Scan for the cell matching the given text and deliver its (X, Y) coordinate at center. 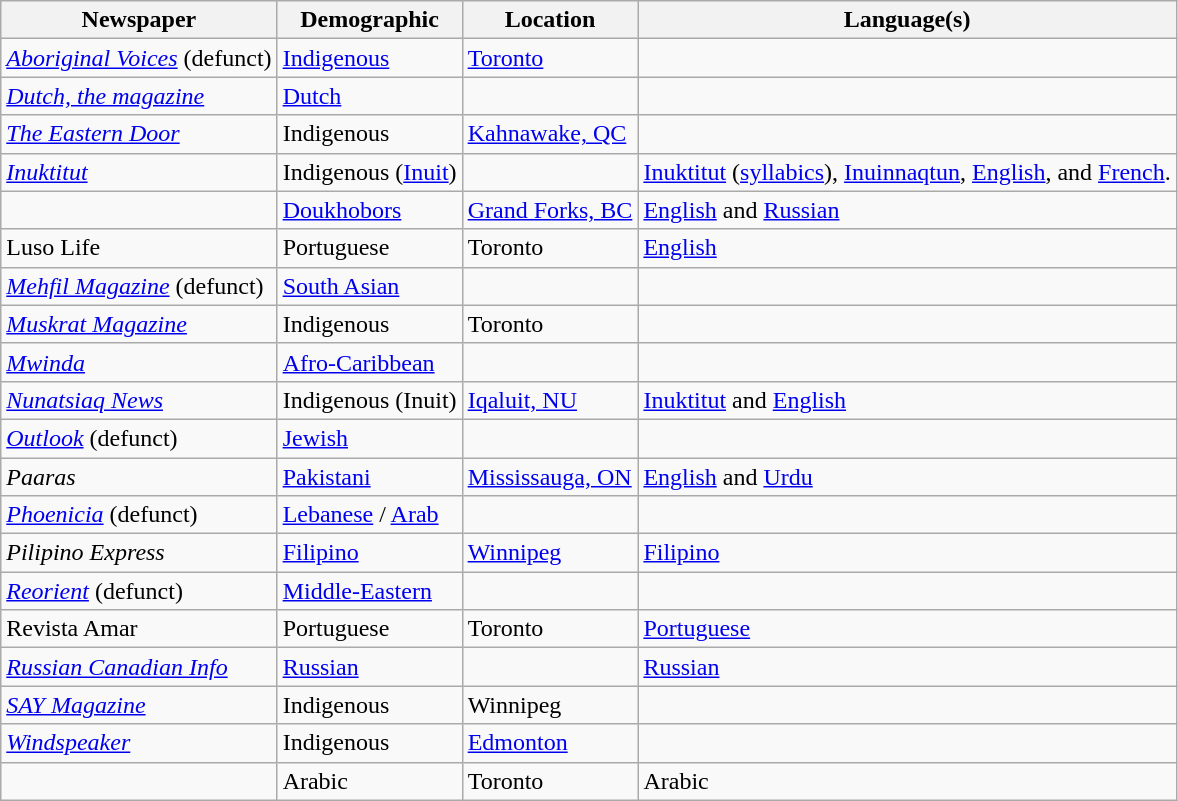
Mehfil Magazine (defunct) (139, 286)
Language(s) (907, 20)
Doukhobors (370, 210)
Grand Forks, BC (550, 210)
Aboriginal Voices (defunct) (139, 58)
Outlook (defunct) (139, 438)
South Asian (370, 286)
Reorient (defunct) (139, 591)
Mwinda (139, 362)
Phoenicia (defunct) (139, 515)
Inuktitut (syllabics), Inuinnaqtun, English, and French. (907, 172)
Pilipino Express (139, 553)
Newspaper (139, 20)
Pakistani (370, 477)
English and Russian (907, 210)
Dutch, the magazine (139, 96)
Paaras (139, 477)
Afro-Caribbean (370, 362)
Mississauga, ON (550, 477)
Location (550, 20)
Revista Amar (139, 629)
Lebanese / Arab (370, 515)
Windspeaker (139, 743)
Luso Life (139, 248)
Jewish (370, 438)
Inuktitut (139, 172)
Inuktitut and English (907, 400)
Muskrat Magazine (139, 324)
Edmonton (550, 743)
Middle-Eastern (370, 591)
Nunatsiaq News (139, 400)
English (907, 248)
English and Urdu (907, 477)
Kahnawake, QC (550, 134)
Demographic (370, 20)
The Eastern Door (139, 134)
Dutch (370, 96)
Iqaluit, NU (550, 400)
Russian Canadian Info (139, 667)
SAY Magazine (139, 705)
